Locate the cell with the specified text and output its [x, y] center coordinate. 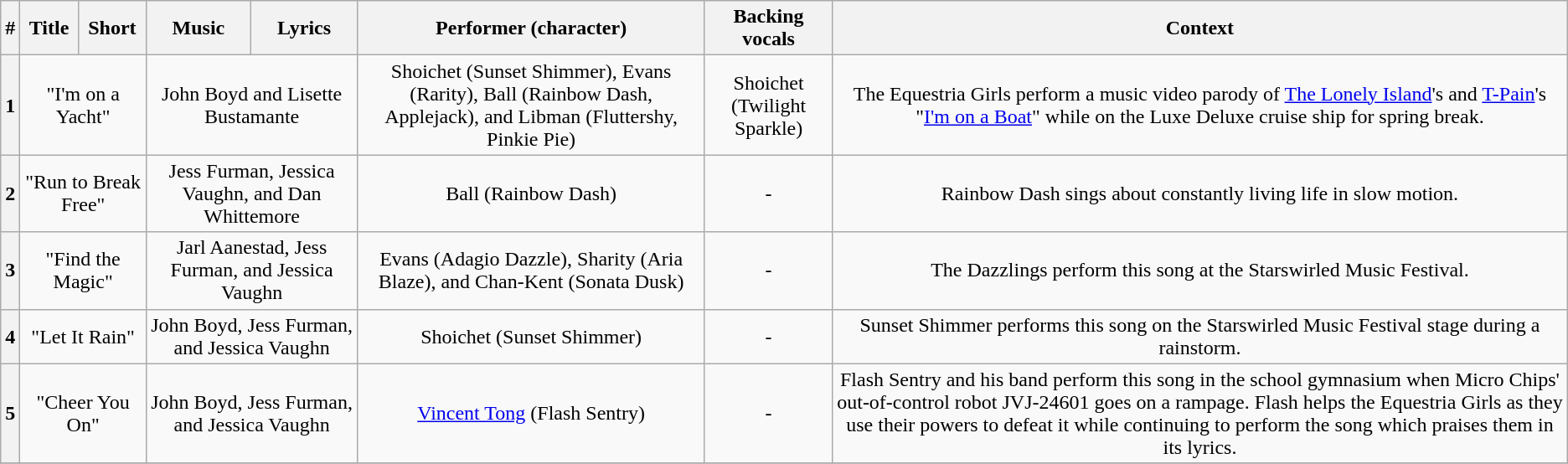
Vincent Tong (Flash Sentry) [531, 414]
Short [112, 28]
Lyrics [303, 28]
5 [10, 414]
"Run to Break Free" [84, 193]
Context [1200, 28]
Evans (Adagio Dazzle), Sharity (Aria Blaze), and Chan-Kent (Sonata Dusk) [531, 271]
Shoichet (Twilight Sparkle) [768, 106]
"Let It Rain" [84, 337]
"Find the Magic" [84, 271]
# [10, 28]
Sunset Shimmer performs this song on the Starswirled Music Festival stage during a rainstorm. [1200, 337]
Backing vocals [768, 28]
Shoichet (Sunset Shimmer) [531, 337]
Rainbow Dash sings about constantly living life in slow motion. [1200, 193]
4 [10, 337]
The Dazzlings perform this song at the Starswirled Music Festival. [1200, 271]
2 [10, 193]
"Cheer You On" [84, 414]
Jess Furman, Jessica Vaughn, and Dan Whittemore [251, 193]
Ball (Rainbow Dash) [531, 193]
John Boyd and Lisette Bustamante [251, 106]
1 [10, 106]
Performer (character) [531, 28]
"I'm on a Yacht" [84, 106]
3 [10, 271]
Title [49, 28]
Jarl Aanestad, Jess Furman, and Jessica Vaughn [251, 271]
Music [198, 28]
Shoichet (Sunset Shimmer), Evans (Rarity), Ball (Rainbow Dash, Applejack), and Libman (Fluttershy, Pinkie Pie) [531, 106]
